Extract the [X, Y] coordinate from the center of the cell holding the provided text.  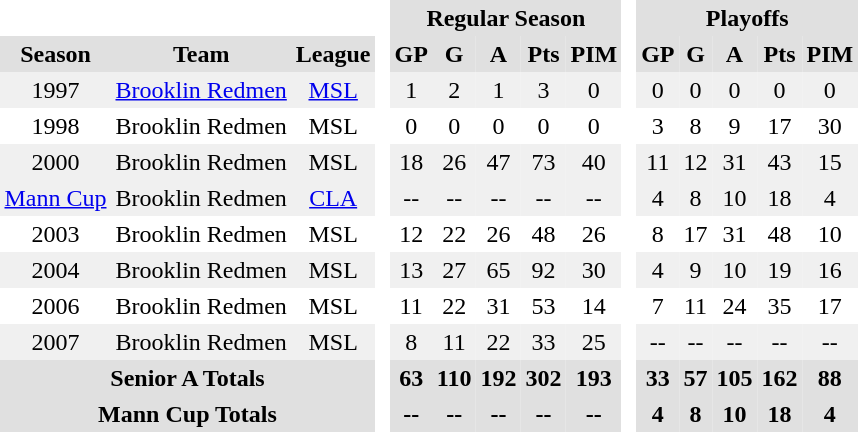
27 [454, 270]
53 [544, 306]
193 [594, 378]
Regular Season [506, 18]
1998 [56, 126]
105 [734, 378]
16 [830, 270]
14 [594, 306]
Senior A Totals [188, 378]
2 [454, 90]
63 [411, 378]
19 [780, 270]
88 [830, 378]
13 [411, 270]
192 [498, 378]
162 [780, 378]
35 [780, 306]
1997 [56, 90]
302 [544, 378]
65 [498, 270]
57 [696, 378]
92 [544, 270]
2000 [56, 162]
43 [780, 162]
League [333, 54]
7 [658, 306]
2004 [56, 270]
2003 [56, 234]
Mann Cup Totals [188, 414]
25 [594, 342]
Season [56, 54]
Playoffs [748, 18]
24 [734, 306]
2006 [56, 306]
CLA [333, 198]
73 [544, 162]
15 [830, 162]
47 [498, 162]
40 [594, 162]
Team [201, 54]
110 [454, 378]
Mann Cup [56, 198]
2007 [56, 342]
